Return the (X, Y) coordinate for the center point of the cell that contains the specified text.  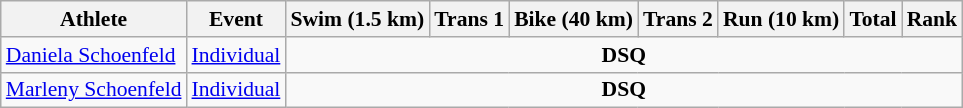
Trans 1 (469, 19)
Athlete (94, 19)
Bike (40 km) (574, 19)
Event (236, 19)
Trans 2 (678, 19)
Rank (932, 19)
Run (10 km) (781, 19)
Marleny Schoenfeld (94, 90)
Total (872, 19)
Daniela Schoenfeld (94, 55)
Swim (1.5 km) (357, 19)
